Pinpoint the cell where the given text exists, returning its (x, y) midpoint coordinate. 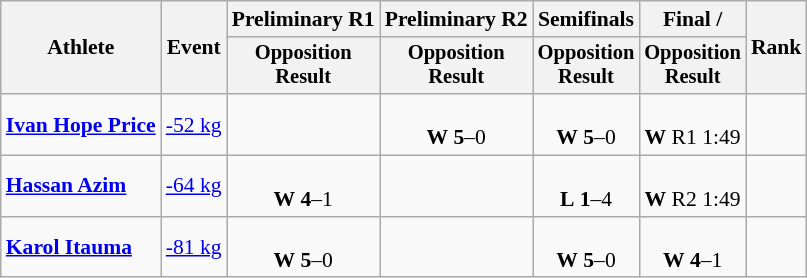
W R2 1:49 (692, 186)
-81 kg (194, 248)
Semifinals (586, 19)
Final / (692, 19)
L 1–4 (586, 186)
Hassan Azim (81, 186)
Preliminary R2 (456, 19)
Karol Itauma (81, 248)
Rank (776, 48)
Ivan Hope Price (81, 124)
Event (194, 48)
Athlete (81, 48)
W R1 1:49 (692, 124)
Preliminary R1 (304, 19)
-52 kg (194, 124)
-64 kg (194, 186)
